Locate the cell with the specified text and output its (X, Y) center coordinate. 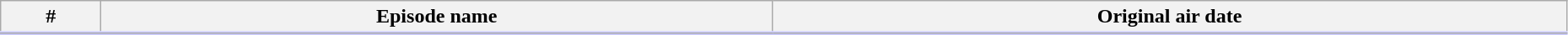
# (51, 17)
Original air date (1170, 17)
Episode name (437, 17)
